Identify which cell holds the provided text, then report its (x, y) central coordinate. 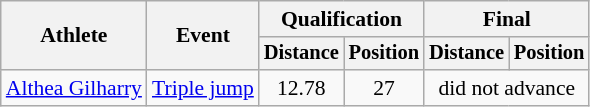
did not advance (506, 88)
Final (506, 19)
12.78 (302, 88)
Event (203, 36)
Athlete (74, 36)
Qualification (342, 19)
Althea Gilharry (74, 88)
Triple jump (203, 88)
27 (384, 88)
